Detect which cell encompasses the target text, then output its (X, Y) center coordinate. 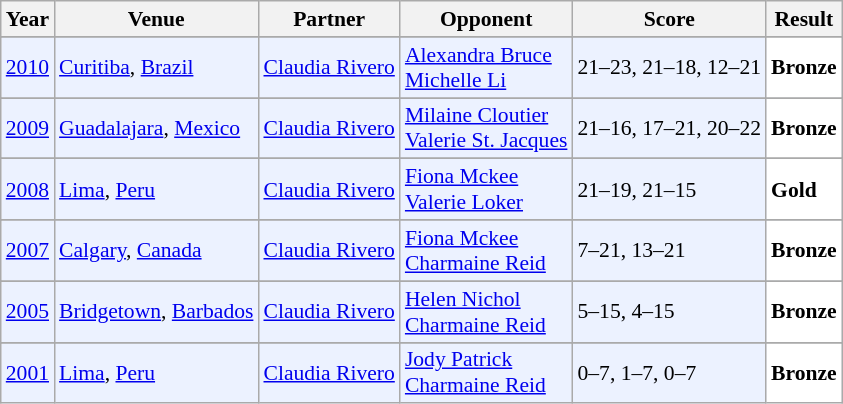
Curitiba, Brazil (156, 68)
21–16, 17–21, 20–22 (669, 128)
Year (28, 19)
Gold (804, 190)
Bridgetown, Barbados (156, 312)
2008 (28, 190)
2010 (28, 68)
Jody Patrick Charmaine Reid (486, 372)
2001 (28, 372)
21–23, 21–18, 12–21 (669, 68)
2005 (28, 312)
2009 (28, 128)
2007 (28, 250)
Calgary, Canada (156, 250)
Score (669, 19)
Opponent (486, 19)
Fiona Mckee Valerie Loker (486, 190)
Venue (156, 19)
21–19, 21–15 (669, 190)
Partner (328, 19)
Helen Nichol Charmaine Reid (486, 312)
Fiona Mckee Charmaine Reid (486, 250)
7–21, 13–21 (669, 250)
Result (804, 19)
Guadalajara, Mexico (156, 128)
0–7, 1–7, 0–7 (669, 372)
Milaine Cloutier Valerie St. Jacques (486, 128)
Alexandra Bruce Michelle Li (486, 68)
5–15, 4–15 (669, 312)
